From the cell containing the given text, extract its center point as [x, y] coordinate. 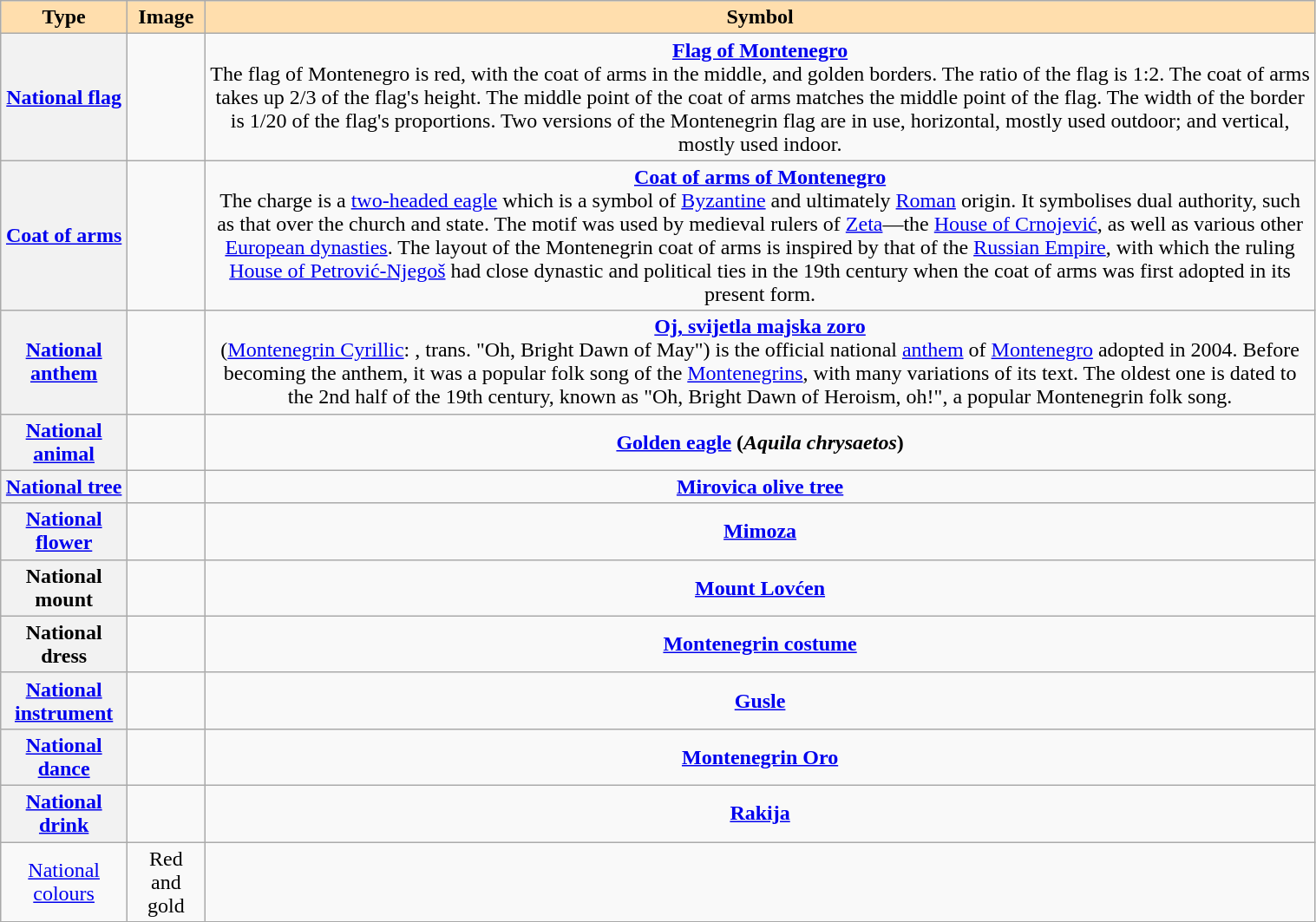
National dress [64, 644]
Rakija [760, 814]
National tree [64, 487]
National flag [64, 97]
Mirovica olive tree [760, 487]
Mimoza [760, 531]
National drink [64, 814]
Mount Lovćen [760, 588]
Coat of arms [64, 236]
Gusle [760, 701]
Montenegrin costume [760, 644]
Symbol [760, 17]
Montenegrin Oro [760, 756]
National colours [64, 881]
National animal [64, 442]
National flower [64, 531]
National dance [64, 756]
National instrument [64, 701]
National mount [64, 588]
Golden eagle (Aquila chrysaetos) [760, 442]
Type [64, 17]
Red and gold [167, 881]
Image [167, 17]
National anthem [64, 363]
